Output the (x, y) coordinate of the center of the cell containing the given text.  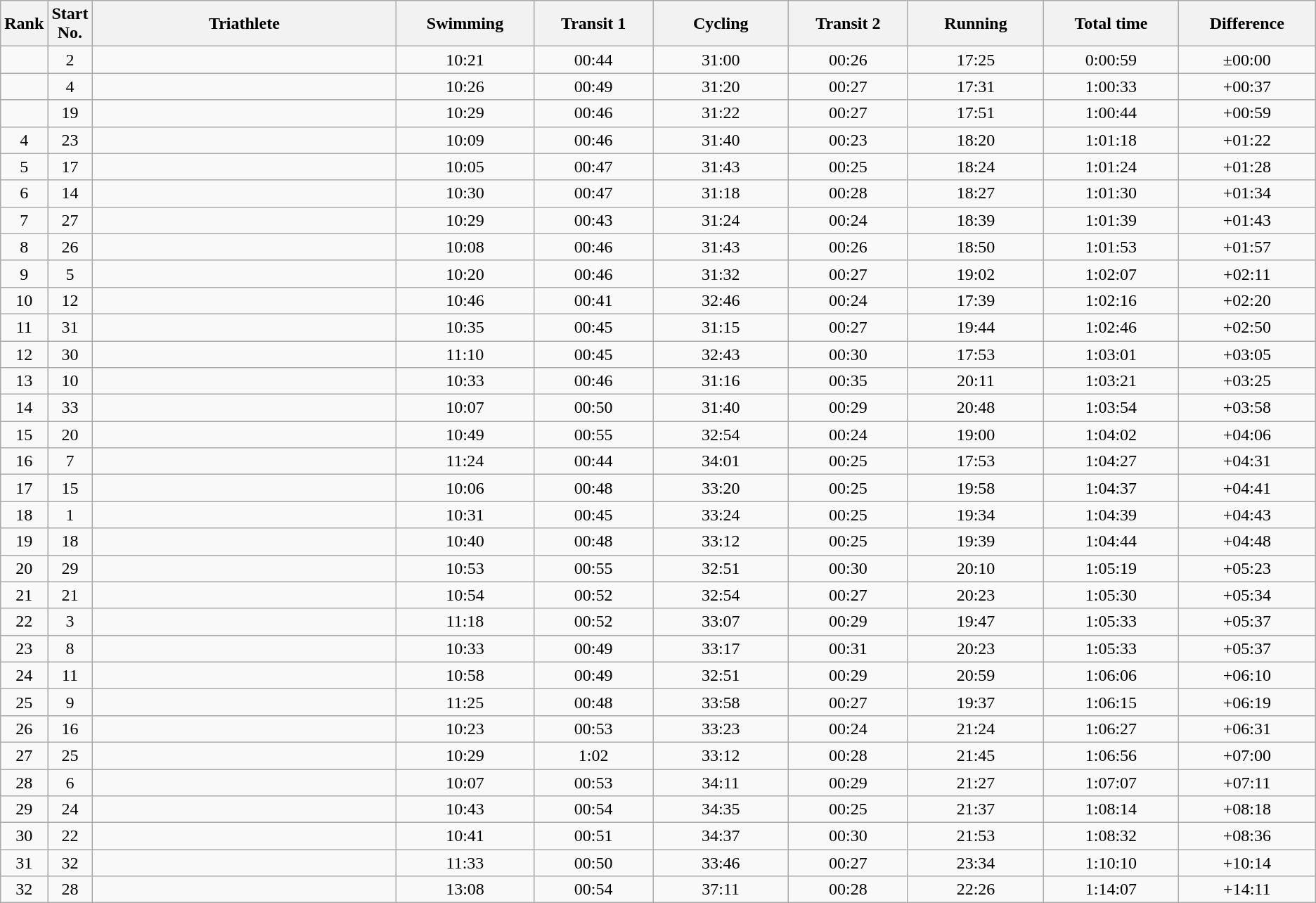
34:37 (721, 836)
19:00 (976, 435)
+02:50 (1247, 327)
+05:34 (1247, 595)
+04:48 (1247, 542)
+01:22 (1247, 140)
31:20 (721, 87)
+01:43 (1247, 220)
1:03:01 (1111, 354)
17:25 (976, 60)
17:39 (976, 300)
10:31 (465, 515)
18:24 (976, 167)
31:15 (721, 327)
21:24 (976, 729)
1:03:21 (1111, 381)
10:08 (465, 247)
1:02 (593, 755)
+03:25 (1247, 381)
10:05 (465, 167)
3 (70, 622)
10:58 (465, 675)
00:23 (848, 140)
10:23 (465, 729)
13:08 (465, 890)
Transit 2 (848, 24)
11:25 (465, 702)
1:02:46 (1111, 327)
31:22 (721, 113)
33:17 (721, 648)
17:51 (976, 113)
Cycling (721, 24)
0:00:59 (1111, 60)
Triathlete (245, 24)
+03:05 (1247, 354)
11:33 (465, 863)
1:08:14 (1111, 809)
Rank (24, 24)
33:58 (721, 702)
2 (70, 60)
+10:14 (1247, 863)
00:51 (593, 836)
11:24 (465, 461)
32:43 (721, 354)
31:00 (721, 60)
00:41 (593, 300)
21:45 (976, 755)
+14:11 (1247, 890)
+03:58 (1247, 408)
34:11 (721, 783)
1:06:15 (1111, 702)
+04:31 (1247, 461)
31:24 (721, 220)
21:37 (976, 809)
+04:06 (1247, 435)
Difference (1247, 24)
1:14:07 (1111, 890)
19:44 (976, 327)
10:46 (465, 300)
33:46 (721, 863)
+01:34 (1247, 193)
1:01:30 (1111, 193)
+01:57 (1247, 247)
+08:36 (1247, 836)
10:41 (465, 836)
+02:11 (1247, 274)
31:32 (721, 274)
33:24 (721, 515)
10:21 (465, 60)
18:27 (976, 193)
1:04:27 (1111, 461)
33:07 (721, 622)
20:59 (976, 675)
+06:31 (1247, 729)
+06:19 (1247, 702)
1:07:07 (1111, 783)
1:08:32 (1111, 836)
10:06 (465, 488)
20:10 (976, 568)
11:10 (465, 354)
1:01:39 (1111, 220)
Transit 1 (593, 24)
17:31 (976, 87)
+00:37 (1247, 87)
1:04:39 (1111, 515)
00:31 (848, 648)
20:11 (976, 381)
±00:00 (1247, 60)
18:50 (976, 247)
1:04:37 (1111, 488)
10:26 (465, 87)
32:46 (721, 300)
Start No. (70, 24)
00:43 (593, 220)
13 (24, 381)
11:18 (465, 622)
Running (976, 24)
10:40 (465, 542)
1:04:44 (1111, 542)
10:49 (465, 435)
1:06:56 (1111, 755)
10:20 (465, 274)
21:53 (976, 836)
+00:59 (1247, 113)
1:06:27 (1111, 729)
19:34 (976, 515)
33:23 (721, 729)
Total time (1111, 24)
18:39 (976, 220)
20:48 (976, 408)
10:30 (465, 193)
18:20 (976, 140)
31:18 (721, 193)
+07:00 (1247, 755)
1:00:33 (1111, 87)
34:35 (721, 809)
10:53 (465, 568)
1:04:02 (1111, 435)
33:20 (721, 488)
+06:10 (1247, 675)
31:16 (721, 381)
+07:11 (1247, 783)
1:02:16 (1111, 300)
37:11 (721, 890)
1:02:07 (1111, 274)
1:05:19 (1111, 568)
+08:18 (1247, 809)
19:02 (976, 274)
1:01:18 (1111, 140)
00:35 (848, 381)
33 (70, 408)
1:00:44 (1111, 113)
34:01 (721, 461)
1:06:06 (1111, 675)
+02:20 (1247, 300)
1:01:24 (1111, 167)
Swimming (465, 24)
+01:28 (1247, 167)
10:09 (465, 140)
19:58 (976, 488)
21:27 (976, 783)
10:54 (465, 595)
1 (70, 515)
+04:43 (1247, 515)
19:37 (976, 702)
1:03:54 (1111, 408)
1:10:10 (1111, 863)
10:43 (465, 809)
1:05:30 (1111, 595)
19:47 (976, 622)
+04:41 (1247, 488)
23:34 (976, 863)
22:26 (976, 890)
1:01:53 (1111, 247)
10:35 (465, 327)
19:39 (976, 542)
+05:23 (1247, 568)
